Capture the cell that displays the provided text and extract its (X, Y) central coordinate. 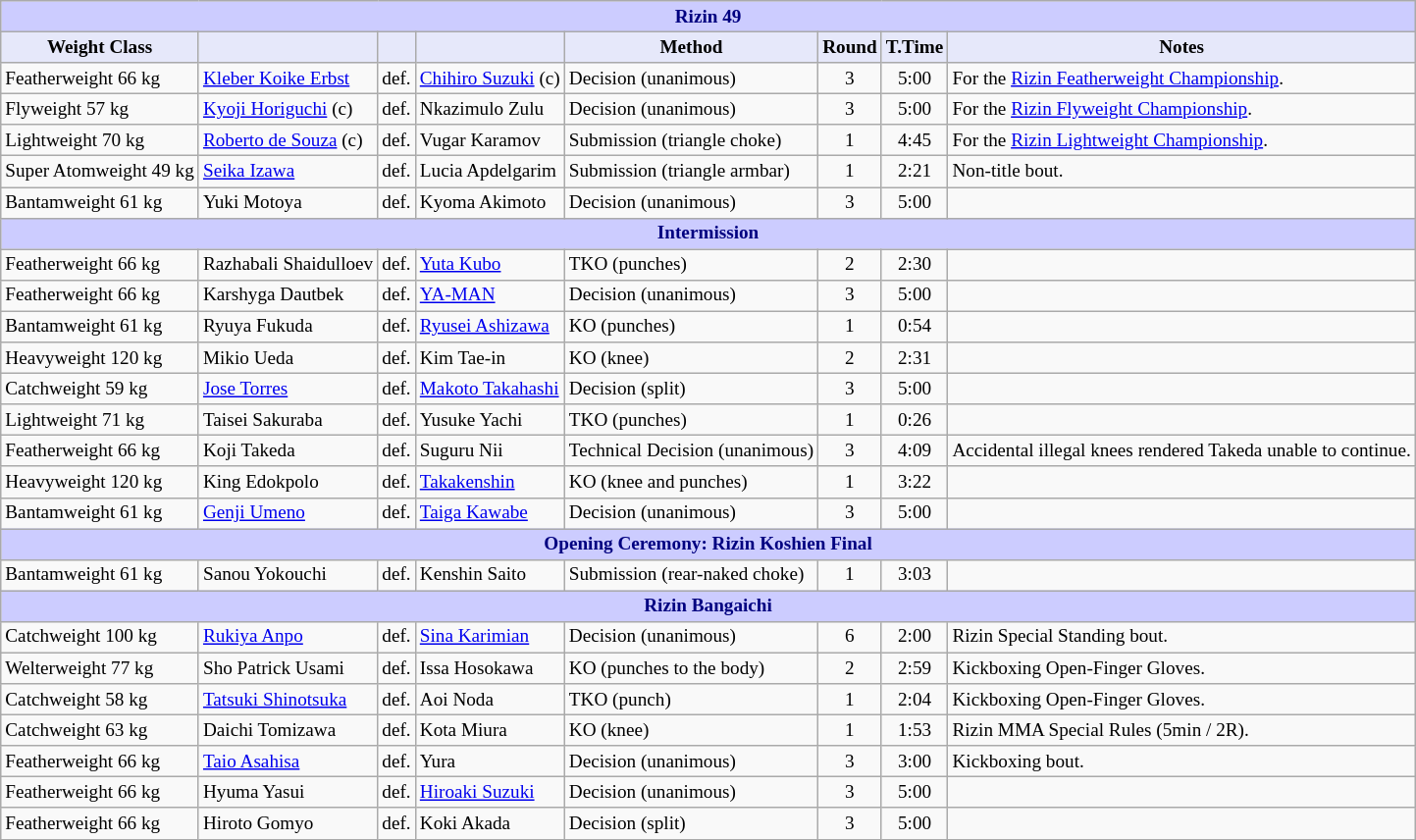
Mikio Ueda (288, 358)
Genji Umeno (288, 513)
Ryusei Ashizawa (490, 327)
Round (850, 47)
Rizin 49 (708, 17)
Suguru Nii (490, 451)
Rizin Special Standing bout. (1181, 637)
Rizin MMA Special Rules (5min / 2R). (1181, 730)
Catchweight 63 kg (100, 730)
Sanou Yokouchi (288, 575)
Yusuke Yachi (490, 420)
2:00 (915, 637)
For the Rizin Featherweight Championship. (1181, 79)
Weight Class (100, 47)
For the Rizin Flyweight Championship. (1181, 109)
2:21 (915, 172)
For the Rizin Lightweight Championship. (1181, 140)
2:30 (915, 265)
Aoi Noda (490, 700)
2:31 (915, 358)
Seika Izawa (288, 172)
Non-title bout. (1181, 172)
Makoto Takahashi (490, 389)
Opening Ceremony: Rizin Koshien Final (708, 544)
0:54 (915, 327)
Kota Miura (490, 730)
6 (850, 637)
Takakenshin (490, 482)
Kickboxing bout. (1181, 761)
Tatsuki Shinotsuka (288, 700)
Sho Patrick Usami (288, 668)
Submission (triangle choke) (691, 140)
Lucia Apdelgarim (490, 172)
Hyuma Yasui (288, 793)
Yuta Kubo (490, 265)
Kleber Koike Erbst (288, 79)
Yuki Motoya (288, 202)
T.Time (915, 47)
YA-MAN (490, 295)
Chihiro Suzuki (c) (490, 79)
Koji Takeda (288, 451)
Lightweight 71 kg (100, 420)
Koki Akada (490, 823)
Hiroaki Suzuki (490, 793)
King Edokpolo (288, 482)
Lightweight 70 kg (100, 140)
Technical Decision (unanimous) (691, 451)
2:04 (915, 700)
Catchweight 58 kg (100, 700)
Taisei Sakuraba (288, 420)
Razhabali Shaidulloev (288, 265)
Kenshin Saito (490, 575)
Intermission (708, 234)
KO (knee and punches) (691, 482)
3:00 (915, 761)
Catchweight 100 kg (100, 637)
Submission (triangle armbar) (691, 172)
Hiroto Gomyo (288, 823)
Kyoma Akimoto (490, 202)
Submission (rear-naked choke) (691, 575)
2:59 (915, 668)
Daichi Tomizawa (288, 730)
Sina Karimian (490, 637)
KO (punches) (691, 327)
Method (691, 47)
KO (punches to the body) (691, 668)
Taiga Kawabe (490, 513)
Nkazimulo Zulu (490, 109)
3:22 (915, 482)
Super Atomweight 49 kg (100, 172)
Notes (1181, 47)
Yura (490, 761)
3:03 (915, 575)
Issa Hosokawa (490, 668)
Jose Torres (288, 389)
4:45 (915, 140)
Flyweight 57 kg (100, 109)
Kim Tae-in (490, 358)
Vugar Karamov (490, 140)
Ryuya Fukuda (288, 327)
Rizin Bangaichi (708, 606)
1:53 (915, 730)
Roberto de Souza (c) (288, 140)
Kyoji Horiguchi (c) (288, 109)
4:09 (915, 451)
Accidental illegal knees rendered Takeda unable to continue. (1181, 451)
Catchweight 59 kg (100, 389)
Karshyga Dautbek (288, 295)
TKO (punch) (691, 700)
Rukiya Anpo (288, 637)
Taio Asahisa (288, 761)
Welterweight 77 kg (100, 668)
0:26 (915, 420)
